Locate the cell with the specified text and output its [x, y] center coordinate. 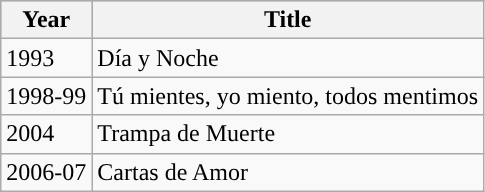
Trampa de Muerte [288, 134]
Día y Noche [288, 58]
Year [46, 20]
1998-99 [46, 96]
1993 [46, 58]
2006-07 [46, 172]
Cartas de Amor [288, 172]
Tú mientes, yo miento, todos mentimos [288, 96]
2004 [46, 134]
Title [288, 20]
